Provide the [X, Y] coordinate of the cell's center where the given text is located.  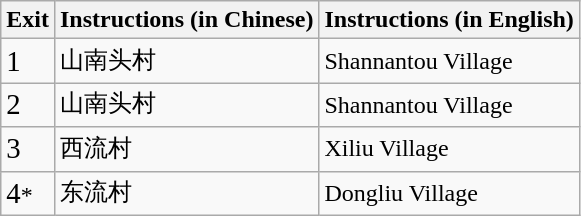
3 [28, 149]
2 [28, 105]
东流村 [186, 193]
西流村 [186, 149]
Exit [28, 20]
Dongliu Village [449, 193]
Xiliu Village [449, 149]
1 [28, 61]
Instructions (in Chinese) [186, 20]
4* [28, 193]
Instructions (in English) [449, 20]
